Pinpoint the cell where the given text exists, returning its (x, y) midpoint coordinate. 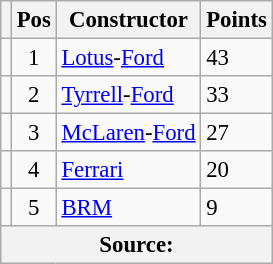
9 (236, 208)
4 (34, 170)
33 (236, 95)
20 (236, 170)
3 (34, 133)
43 (236, 58)
BRM (128, 208)
1 (34, 58)
Constructor (128, 20)
Source: (136, 245)
27 (236, 133)
2 (34, 95)
Points (236, 20)
Ferrari (128, 170)
Tyrrell-Ford (128, 95)
Lotus-Ford (128, 58)
McLaren-Ford (128, 133)
Pos (34, 20)
5 (34, 208)
